Detect which cell encompasses the target text, then output its [X, Y] center coordinate. 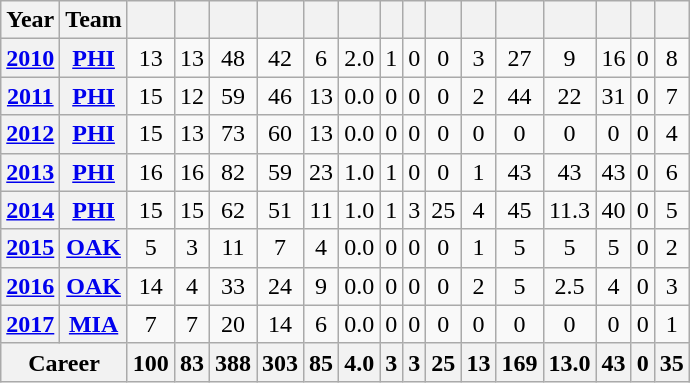
40 [614, 210]
2013 [30, 172]
46 [280, 96]
169 [520, 362]
31 [614, 96]
Team [94, 20]
12 [192, 96]
2016 [30, 286]
35 [672, 362]
20 [232, 324]
51 [280, 210]
82 [232, 172]
2012 [30, 134]
44 [520, 96]
42 [280, 58]
2010 [30, 58]
303 [280, 362]
62 [232, 210]
13.0 [570, 362]
73 [232, 134]
24 [280, 286]
Career [64, 362]
2015 [30, 248]
388 [232, 362]
MIA [94, 324]
8 [672, 58]
60 [280, 134]
48 [232, 58]
23 [322, 172]
2.0 [360, 58]
27 [520, 58]
33 [232, 286]
100 [150, 362]
83 [192, 362]
4.0 [360, 362]
2014 [30, 210]
2.5 [570, 286]
22 [570, 96]
45 [520, 210]
Year [30, 20]
2017 [30, 324]
2011 [30, 96]
11.3 [570, 210]
85 [322, 362]
